Return [X, Y] of the center of cell containing provided text 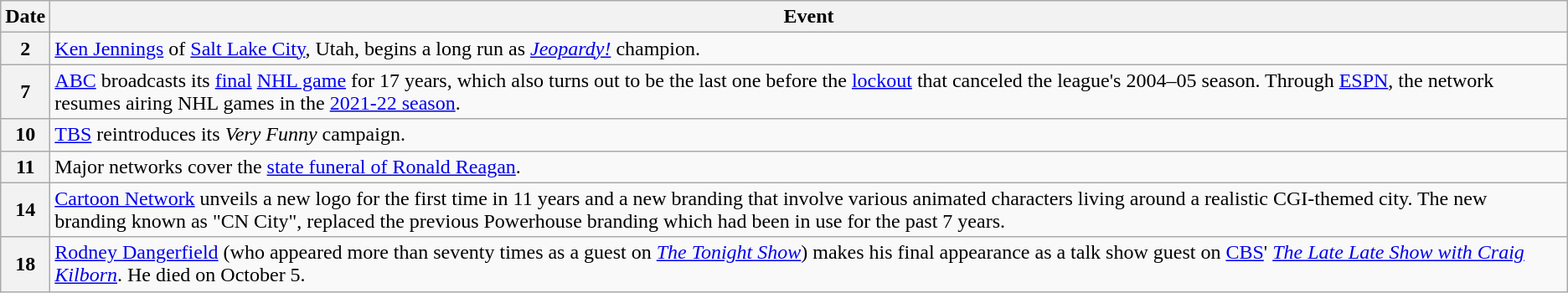
14 [25, 209]
Date [25, 17]
18 [25, 265]
Ken Jennings of Salt Lake City, Utah, begins a long run as Jeopardy! champion. [809, 49]
Major networks cover the state funeral of Ronald Reagan. [809, 167]
TBS reintroduces its Very Funny campaign. [809, 135]
Event [809, 17]
2 [25, 49]
10 [25, 135]
7 [25, 92]
11 [25, 167]
